Detect which cell encompasses the target text, then output its [x, y] center coordinate. 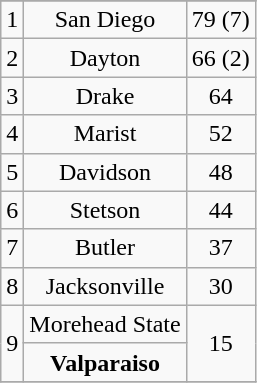
Davidson [105, 172]
48 [220, 172]
1 [12, 20]
66 (2) [220, 58]
San Diego [105, 20]
15 [220, 343]
7 [12, 248]
8 [12, 286]
Drake [105, 96]
37 [220, 248]
79 (7) [220, 20]
2 [12, 58]
9 [12, 343]
3 [12, 96]
6 [12, 210]
5 [12, 172]
Marist [105, 134]
Butler [105, 248]
Morehead State [105, 324]
30 [220, 286]
Dayton [105, 58]
Stetson [105, 210]
4 [12, 134]
Jacksonville [105, 286]
52 [220, 134]
64 [220, 96]
Valparaiso [105, 362]
44 [220, 210]
